Search for the cell housing the specified text and yield its [x, y] center coordinate. 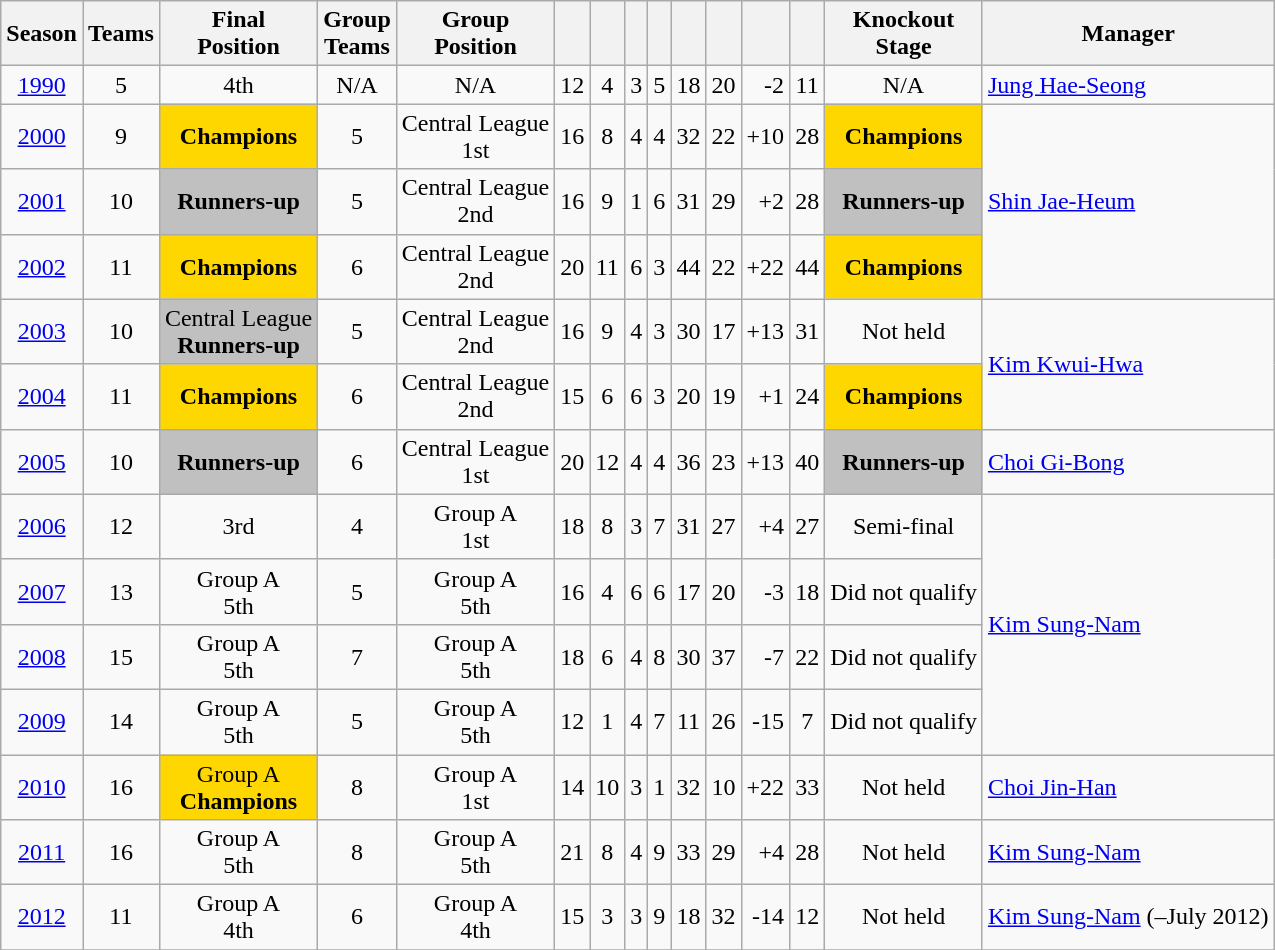
-7 [766, 656]
2002 [42, 266]
FinalPosition [238, 34]
KnockoutStage [904, 34]
21 [572, 852]
3rd [238, 526]
37 [724, 656]
2009 [42, 722]
GroupPosition [475, 34]
13 [120, 592]
Central LeagueRunners-up [238, 332]
2011 [42, 852]
40 [808, 462]
Manager [1128, 34]
2001 [42, 202]
19 [724, 396]
2006 [42, 526]
-3 [766, 592]
2008 [42, 656]
24 [808, 396]
+2 [766, 202]
Teams [120, 34]
-15 [766, 722]
-2 [766, 85]
Choi Gi-Bong [1128, 462]
Jung Hae-Seong [1128, 85]
26 [724, 722]
Choi Jin-Han [1128, 786]
2010 [42, 786]
2012 [42, 918]
GroupTeams [358, 34]
2005 [42, 462]
+1 [766, 396]
4th [238, 85]
Kim Kwui-Hwa [1128, 364]
+10 [766, 136]
Shin Jae-Heum [1128, 202]
2004 [42, 396]
Kim Sung-Nam (–July 2012) [1128, 918]
Season [42, 34]
Group AChampions [238, 786]
1990 [42, 85]
2000 [42, 136]
36 [688, 462]
2007 [42, 592]
Semi-final [904, 526]
2003 [42, 332]
-14 [766, 918]
23 [724, 462]
